Output the (X, Y) coordinate of the center of the cell containing the given text.  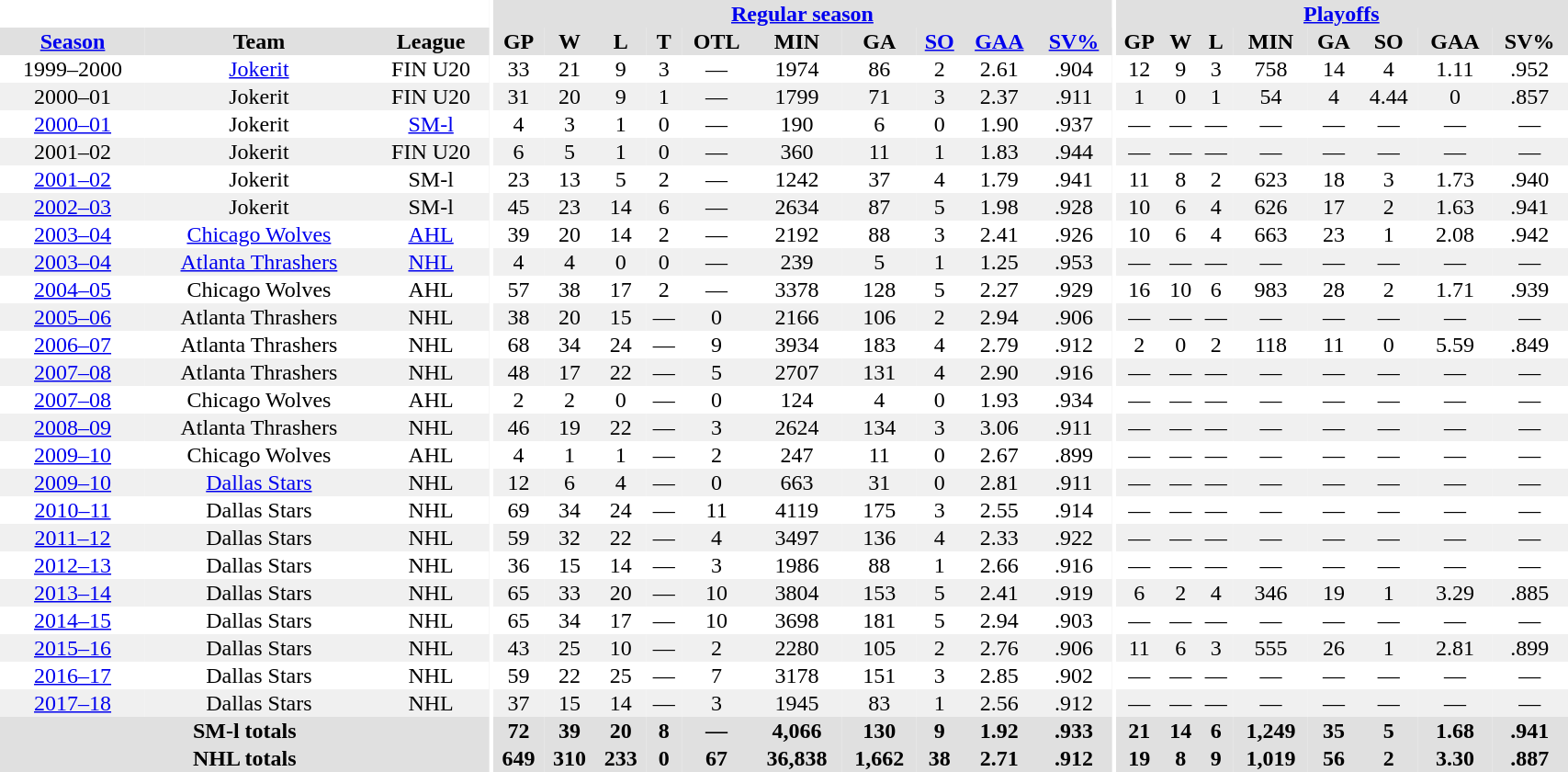
.904 (1074, 69)
128 (880, 289)
26 (1334, 648)
2.08 (1455, 234)
4119 (796, 510)
555 (1271, 648)
2.67 (999, 455)
131 (880, 372)
105 (880, 648)
1242 (796, 179)
69 (519, 510)
1799 (796, 96)
1.90 (999, 124)
1999–2000 (73, 69)
36 (519, 565)
1.11 (1455, 69)
758 (1271, 69)
T (663, 41)
.919 (1074, 593)
87 (880, 207)
67 (716, 758)
1986 (796, 565)
43 (519, 648)
13 (570, 179)
183 (880, 345)
2.90 (999, 372)
2012–13 (73, 565)
2166 (796, 317)
2634 (796, 207)
2014–15 (73, 620)
2.79 (999, 345)
106 (880, 317)
.885 (1529, 593)
3497 (796, 538)
3.29 (1455, 593)
3934 (796, 345)
.857 (1529, 96)
623 (1271, 179)
134 (880, 427)
2.61 (999, 69)
190 (796, 124)
360 (796, 152)
35 (1334, 731)
.933 (1074, 731)
4,066 (796, 731)
233 (621, 758)
2.66 (999, 565)
.939 (1529, 289)
2.55 (999, 510)
72 (519, 731)
2008–09 (73, 427)
.914 (1074, 510)
.903 (1074, 620)
153 (880, 593)
2.76 (999, 648)
3.30 (1455, 758)
1.92 (999, 731)
118 (1271, 345)
3804 (796, 593)
Playoffs (1341, 14)
2017–18 (73, 703)
151 (880, 675)
.940 (1529, 179)
2.27 (999, 289)
.928 (1074, 207)
1974 (796, 69)
46 (519, 427)
.934 (1074, 400)
.922 (1074, 538)
68 (519, 345)
Team (259, 41)
.902 (1074, 675)
1.71 (1455, 289)
2.37 (999, 96)
Season (73, 41)
.944 (1074, 152)
.926 (1074, 234)
SM-l totals (244, 731)
7 (716, 675)
32 (570, 538)
.937 (1074, 124)
18 (1334, 179)
3178 (796, 675)
2280 (796, 648)
3378 (796, 289)
1.73 (1455, 179)
2002–03 (73, 207)
649 (519, 758)
57 (519, 289)
346 (1271, 593)
2.56 (999, 703)
45 (519, 207)
626 (1271, 207)
2011–12 (73, 538)
130 (880, 731)
56 (1334, 758)
2.33 (999, 538)
83 (880, 703)
1.63 (1455, 207)
1.93 (999, 400)
1.79 (999, 179)
16 (1139, 289)
3698 (796, 620)
2192 (796, 234)
124 (796, 400)
.953 (1074, 262)
OTL (716, 41)
2004–05 (73, 289)
1.98 (999, 207)
2015–16 (73, 648)
86 (880, 69)
4.44 (1389, 96)
1,662 (880, 758)
2.85 (999, 675)
2013–14 (73, 593)
36,838 (796, 758)
2624 (796, 427)
1.25 (999, 262)
247 (796, 455)
983 (1271, 289)
League (432, 41)
310 (570, 758)
.849 (1529, 345)
2.71 (999, 758)
3.06 (999, 427)
.929 (1074, 289)
239 (796, 262)
175 (880, 510)
Regular season (803, 14)
2707 (796, 372)
1,249 (1271, 731)
2010–11 (73, 510)
5.59 (1455, 345)
136 (880, 538)
28 (1334, 289)
181 (880, 620)
2016–17 (73, 675)
71 (880, 96)
1945 (796, 703)
2006–07 (73, 345)
1.83 (999, 152)
NHL totals (244, 758)
2005–06 (73, 317)
.942 (1529, 234)
1,019 (1271, 758)
1.68 (1455, 731)
48 (519, 372)
54 (1271, 96)
.952 (1529, 69)
.887 (1529, 758)
